Locate the cell with the specified text and output its (x, y) center coordinate. 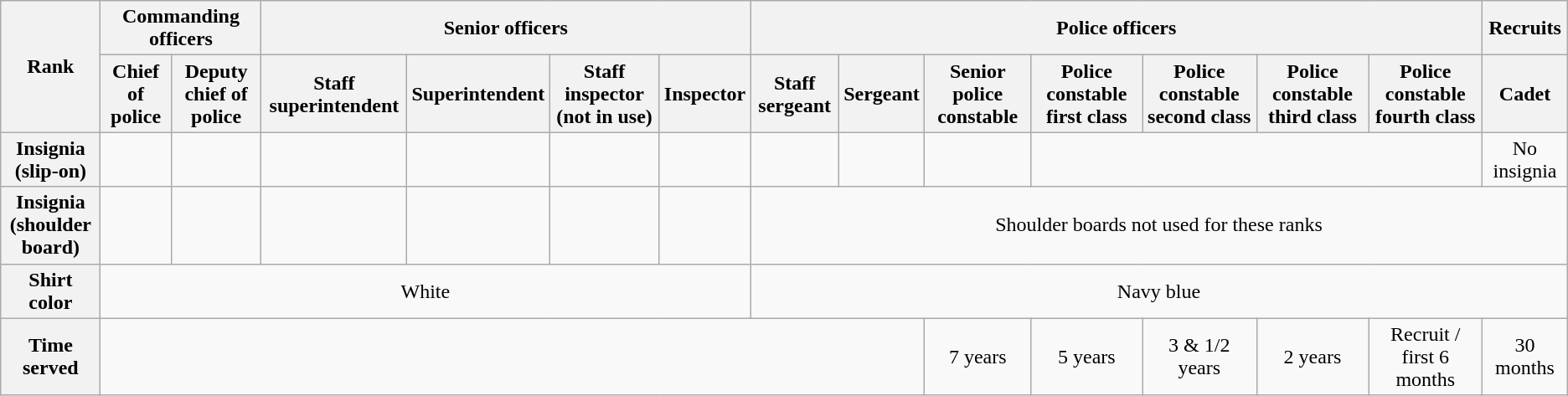
Insignia(shoulder board) (50, 225)
Senior police constable (977, 94)
7 years (977, 357)
Police constable first class (1086, 94)
Recruits (1525, 28)
Time served (50, 357)
Staff inspector (not in use) (605, 94)
Police constable fourth class (1426, 94)
30 months (1525, 357)
2 years (1313, 357)
Sergeant (882, 94)
Senior officers (506, 28)
Superintendent (478, 94)
White (426, 291)
3 & 1/2 years (1199, 357)
Rank (50, 67)
No insignia (1525, 159)
Navy blue (1159, 291)
Deputy chief of police (216, 94)
Cadet (1525, 94)
Staff sergeant (795, 94)
Commanding officers (181, 28)
Chief of police (136, 94)
Inspector (704, 94)
Shoulder boards not used for these ranks (1159, 225)
Police officers (1117, 28)
Staff superintendent (334, 94)
Insignia(slip-on) (50, 159)
Shirt color (50, 291)
5 years (1086, 357)
Police constable third class (1313, 94)
Recruit / first 6 months (1426, 357)
Police constable second class (1199, 94)
